Return the (X, Y) coordinate for the center point of the cell that contains the specified text.  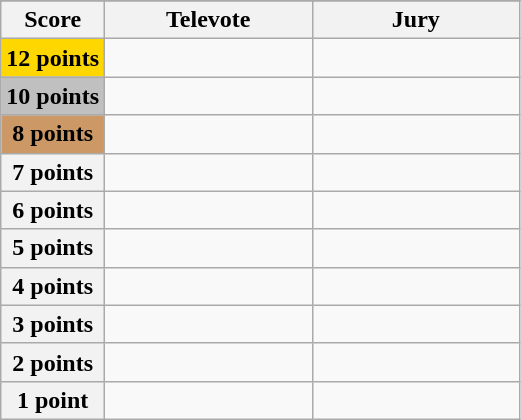
1 point (53, 400)
5 points (53, 248)
6 points (53, 210)
7 points (53, 172)
Score (53, 20)
12 points (53, 58)
4 points (53, 286)
10 points (53, 96)
Jury (416, 20)
2 points (53, 362)
8 points (53, 134)
Televote (209, 20)
3 points (53, 324)
